Locate the cell with the specified text and output its [X, Y] center coordinate. 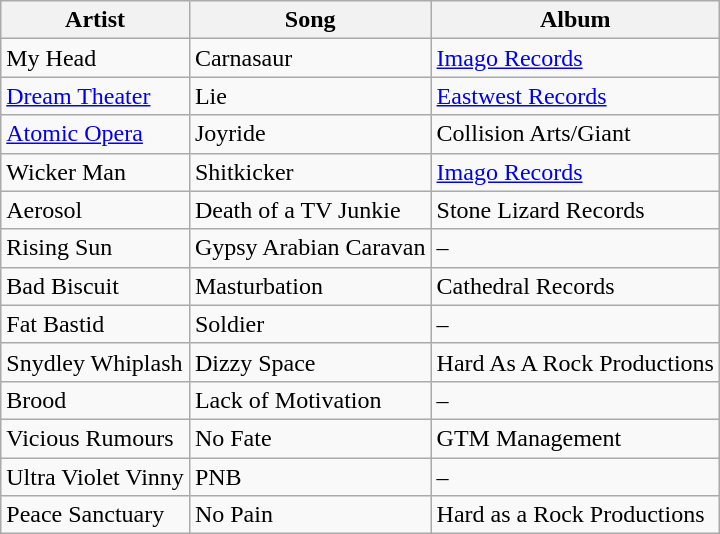
Collision Arts/Giant [575, 134]
PNB [310, 477]
Wicker Man [96, 172]
Gypsy Arabian Caravan [310, 248]
Shitkicker [310, 172]
Bad Biscuit [96, 286]
Carnasaur [310, 58]
Artist [96, 20]
Rising Sun [96, 248]
Aerosol [96, 210]
Stone Lizard Records [575, 210]
Joyride [310, 134]
Masturbation [310, 286]
Song [310, 20]
Vicious Rumours [96, 438]
Lie [310, 96]
Fat Bastid [96, 324]
Snydley Whiplash [96, 362]
Eastwest Records [575, 96]
Album [575, 20]
Hard as a Rock Productions [575, 515]
Death of a TV Junkie [310, 210]
Lack of Motivation [310, 400]
Brood [96, 400]
Hard As A Rock Productions [575, 362]
No Fate [310, 438]
Soldier [310, 324]
No Pain [310, 515]
Ultra Violet Vinny [96, 477]
Dream Theater [96, 96]
GTM Management [575, 438]
My Head [96, 58]
Dizzy Space [310, 362]
Peace Sanctuary [96, 515]
Cathedral Records [575, 286]
Atomic Opera [96, 134]
